Capture the cell that displays the provided text and extract its [X, Y] central coordinate. 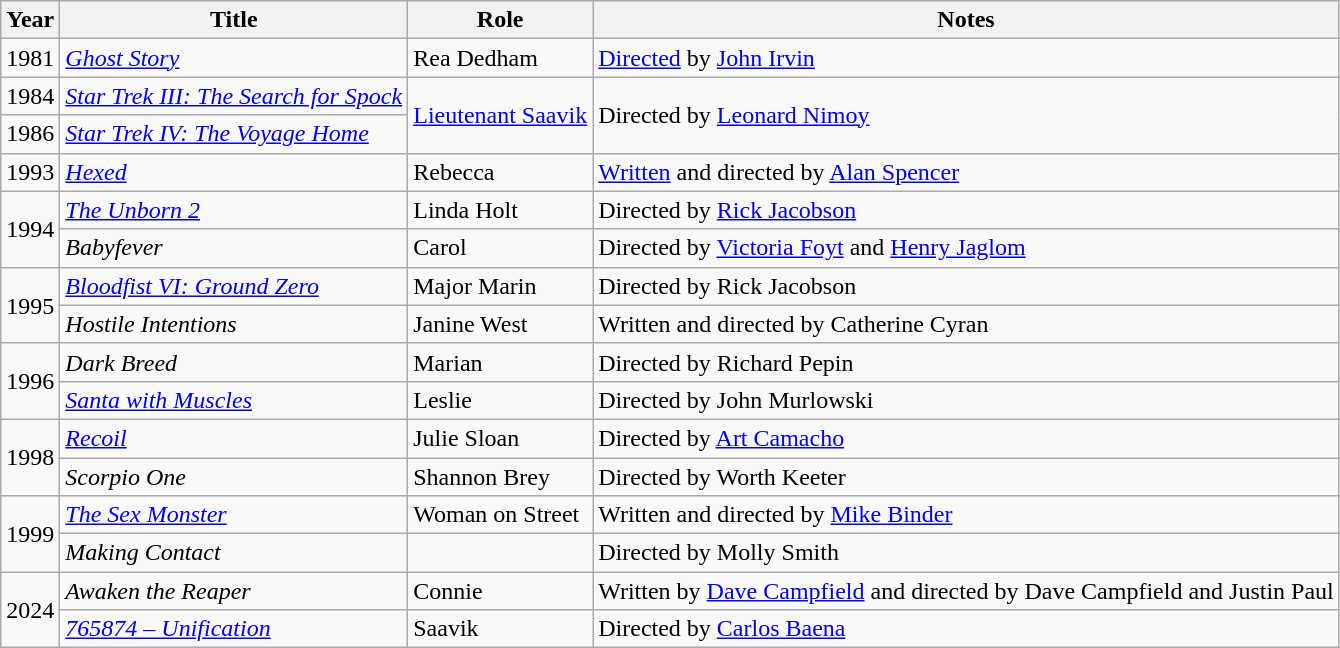
Written by Dave Campfield and directed by Dave Campfield and Justin Paul [966, 591]
Bloodfist VI: Ground Zero [234, 286]
2024 [30, 610]
Shannon Brey [500, 477]
Directed by John Irvin [966, 58]
Connie [500, 591]
The Unborn 2 [234, 210]
1996 [30, 381]
Julie Sloan [500, 438]
Directed by Richard Pepin [966, 362]
Written and directed by Mike Binder [966, 515]
Recoil [234, 438]
Hostile Intentions [234, 324]
Role [500, 20]
The Sex Monster [234, 515]
Notes [966, 20]
Title [234, 20]
1999 [30, 534]
1984 [30, 96]
Dark Breed [234, 362]
Directed by John Murlowski [966, 400]
1994 [30, 229]
1998 [30, 457]
Making Contact [234, 553]
Saavik [500, 629]
Scorpio One [234, 477]
Marian [500, 362]
Woman on Street [500, 515]
Star Trek IV: The Voyage Home [234, 134]
Star Trek III: The Search for Spock [234, 96]
765874 – Unification [234, 629]
Written and directed by Alan Spencer [966, 172]
Lieutenant Saavik [500, 115]
Hexed [234, 172]
Directed by Carlos Baena [966, 629]
Ghost Story [234, 58]
Carol [500, 248]
Directed by Worth Keeter [966, 477]
Rea Dedham [500, 58]
Janine West [500, 324]
Babyfever [234, 248]
1993 [30, 172]
1986 [30, 134]
Linda Holt [500, 210]
Directed by Molly Smith [966, 553]
Directed by Victoria Foyt and Henry Jaglom [966, 248]
1981 [30, 58]
Major Marin [500, 286]
Directed by Leonard Nimoy [966, 115]
Year [30, 20]
Written and directed by Catherine Cyran [966, 324]
Santa with Muscles [234, 400]
Rebecca [500, 172]
Leslie [500, 400]
Directed by Art Camacho [966, 438]
Awaken the Reaper [234, 591]
1995 [30, 305]
